Locate the cell with the specified text and output its [X, Y] center coordinate. 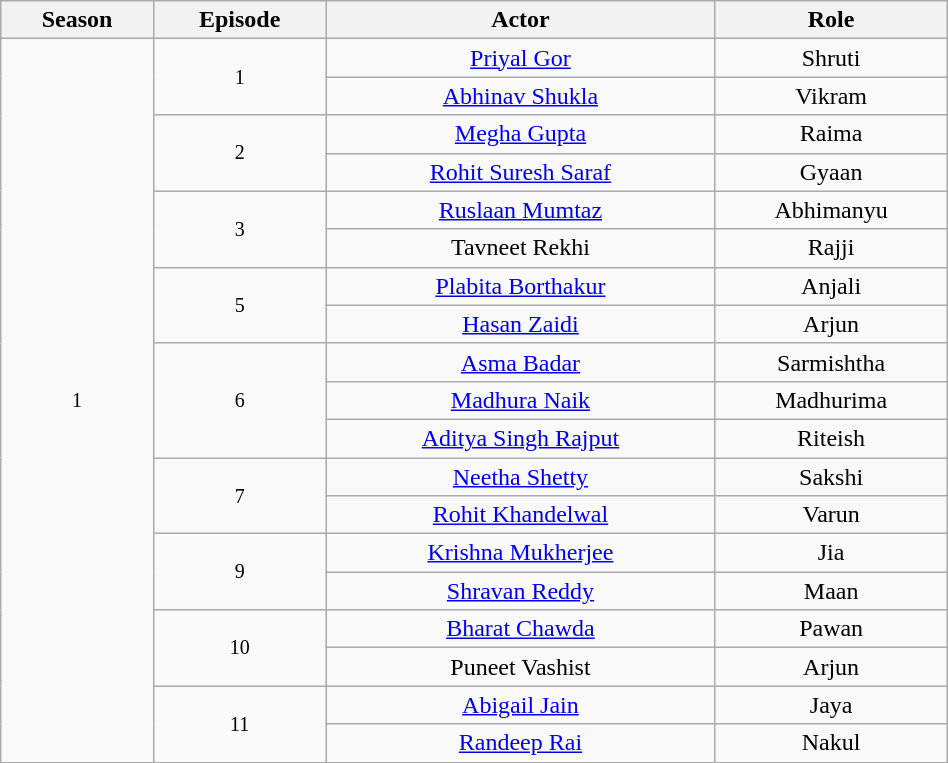
10 [240, 648]
Neetha Shetty [520, 477]
Madhurima [831, 400]
Sakshi [831, 477]
3 [240, 229]
Riteish [831, 438]
Randeep Rai [520, 743]
Episode [240, 20]
Aditya Singh Rajput [520, 438]
Varun [831, 515]
Rajji [831, 248]
Shravan Reddy [520, 591]
9 [240, 572]
Raima [831, 134]
Abigail Jain [520, 705]
5 [240, 305]
Abhinav Shukla [520, 96]
Madhura Naik [520, 400]
Actor [520, 20]
Abhimanyu [831, 210]
7 [240, 496]
Rohit Khandelwal [520, 515]
Tavneet Rekhi [520, 248]
Ruslaan Mumtaz [520, 210]
2 [240, 153]
Jaya [831, 705]
Hasan Zaidi [520, 324]
11 [240, 724]
Pawan [831, 629]
Bharat Chawda [520, 629]
Shruti [831, 58]
Plabita Borthakur [520, 286]
Puneet Vashist [520, 667]
6 [240, 400]
Jia [831, 553]
Nakul [831, 743]
Priyal Gor [520, 58]
Season [78, 20]
Vikram [831, 96]
Megha Gupta [520, 134]
Anjali [831, 286]
Role [831, 20]
Gyaan [831, 172]
Sarmishtha [831, 362]
Krishna Mukherjee [520, 553]
Rohit Suresh Saraf [520, 172]
Asma Badar [520, 362]
Maan [831, 591]
